Output the [X, Y] coordinate of the center of the cell containing the given text.  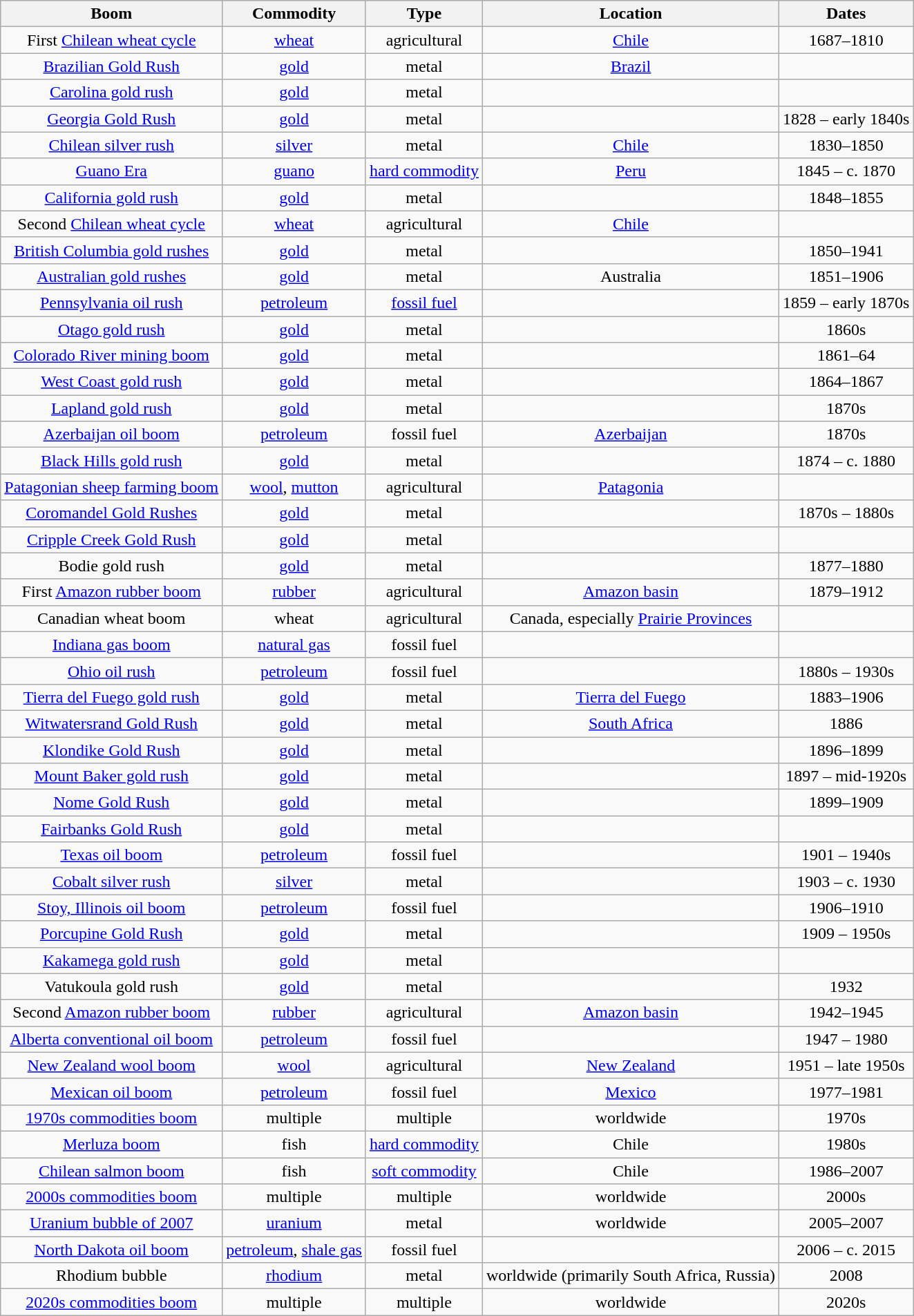
1886 [846, 723]
Coromandel Gold Rushes [112, 513]
Lapland gold rush [112, 408]
soft commodity [424, 1171]
1980s [846, 1144]
Guano Era [112, 171]
Klondike Gold Rush [112, 750]
Alberta conventional oil boom [112, 1039]
Canadian wheat boom [112, 618]
Chilean salmon boom [112, 1171]
1880s – 1930s [846, 671]
Uranium bubble of 2007 [112, 1223]
Azerbaijan oil boom [112, 435]
1909 – 1950s [846, 934]
1977–1981 [846, 1091]
1897 – mid-1920s [846, 776]
1906–1910 [846, 908]
Georgia Gold Rush [112, 119]
Indiana gas boom [112, 645]
Carolina gold rush [112, 93]
1903 – c. 1930 [846, 881]
1970s [846, 1118]
1848–1855 [846, 198]
Colorado River mining boom [112, 356]
Witwatersrand Gold Rush [112, 723]
Cripple Creek Gold Rush [112, 540]
1896–1899 [846, 750]
wool, mutton [294, 487]
Azerbaijan [630, 435]
Rhodium bubble [112, 1276]
1851–1906 [846, 276]
Patagonian sheep farming boom [112, 487]
guano [294, 171]
1901 – 1940s [846, 855]
2005–2007 [846, 1223]
1874 – c. 1880 [846, 461]
1986–2007 [846, 1171]
1861–64 [846, 356]
2006 – c. 2015 [846, 1250]
New Zealand wool boom [112, 1065]
1877–1880 [846, 566]
Tierra del Fuego [630, 697]
South Africa [630, 723]
Second Chilean wheat cycle [112, 224]
Australia [630, 276]
1860s [846, 330]
Location [630, 14]
Mount Baker gold rush [112, 776]
1879–1912 [846, 592]
Australian gold rushes [112, 276]
1845 – c. 1870 [846, 171]
1864–1867 [846, 382]
Vatukoula gold rush [112, 986]
Second Amazon rubber boom [112, 1013]
Tierra del Fuego gold rush [112, 697]
petroleum, shale gas [294, 1250]
British Columbia gold rushes [112, 250]
Bodie gold rush [112, 566]
wool [294, 1065]
Peru [630, 171]
Patagonia [630, 487]
Nome Gold Rush [112, 803]
Otago gold rush [112, 330]
Canada, especially Prairie Provinces [630, 618]
worldwide (primarily South Africa, Russia) [630, 1276]
1870s – 1880s [846, 513]
Porcupine Gold Rush [112, 934]
Cobalt silver rush [112, 881]
West Coast gold rush [112, 382]
Type [424, 14]
Mexican oil boom [112, 1091]
Brazilian Gold Rush [112, 66]
Merluza boom [112, 1144]
Chilean silver rush [112, 145]
1687–1810 [846, 40]
1828 – early 1840s [846, 119]
2008 [846, 1276]
Ohio oil rush [112, 671]
2000s [846, 1197]
1830–1850 [846, 145]
1899–1909 [846, 803]
New Zealand [630, 1065]
1942–1945 [846, 1013]
1859 – early 1870s [846, 303]
First Chilean wheat cycle [112, 40]
Stoy, Illinois oil boom [112, 908]
Fairbanks Gold Rush [112, 829]
1951 – late 1950s [846, 1065]
1947 – 1980 [846, 1039]
California gold rush [112, 198]
Black Hills gold rush [112, 461]
Pennsylvania oil rush [112, 303]
2020s commodities boom [112, 1302]
Commodity [294, 14]
2020s [846, 1302]
North Dakota oil boom [112, 1250]
1932 [846, 986]
rhodium [294, 1276]
Brazil [630, 66]
Mexico [630, 1091]
1883–1906 [846, 697]
First Amazon rubber boom [112, 592]
1850–1941 [846, 250]
uranium [294, 1223]
Kakamega gold rush [112, 960]
natural gas [294, 645]
2000s commodities boom [112, 1197]
Boom [112, 14]
Texas oil boom [112, 855]
Dates [846, 14]
1970s commodities boom [112, 1118]
